Output the [x, y] coordinate of the center of the cell containing the given text.  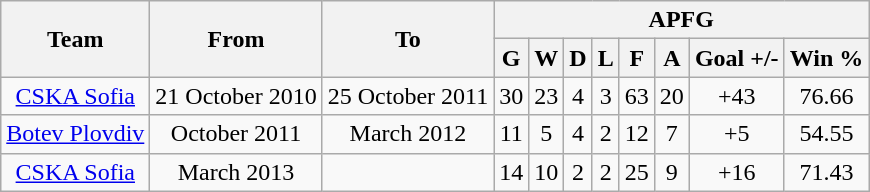
+16 [736, 172]
9 [672, 172]
March 2012 [408, 134]
14 [512, 172]
Team [76, 39]
71.43 [826, 172]
March 2013 [236, 172]
Botev Plovdiv [76, 134]
63 [636, 96]
Win % [826, 58]
5 [546, 134]
+5 [736, 134]
30 [512, 96]
7 [672, 134]
G [512, 58]
APFG [682, 20]
21 October 2010 [236, 96]
10 [546, 172]
A [672, 58]
L [606, 58]
To [408, 39]
3 [606, 96]
25 October 2011 [408, 96]
D [578, 58]
October 2011 [236, 134]
54.55 [826, 134]
20 [672, 96]
Goal +/- [736, 58]
From [236, 39]
+43 [736, 96]
11 [512, 134]
W [546, 58]
12 [636, 134]
23 [546, 96]
25 [636, 172]
F [636, 58]
76.66 [826, 96]
